Locate the cell with the specified text and output its [X, Y] center coordinate. 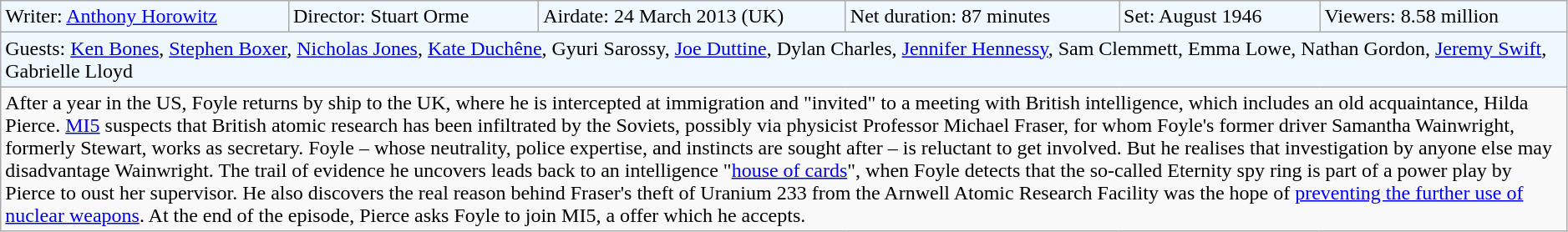
Set: August 1946 [1220, 17]
Viewers: 8.58 million [1444, 17]
Director: Stuart Orme [413, 17]
Airdate: 24 March 2013 (UK) [693, 17]
Writer: Anthony Horowitz [145, 17]
Net duration: 87 minutes [982, 17]
